Locate the cell with the specified text and output its (x, y) center coordinate. 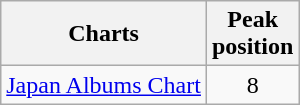
Peakposition (252, 34)
Japan Albums Chart (104, 85)
8 (252, 85)
Charts (104, 34)
